For the text-containing cell, return its midpoint in [x, y] coordinate format. 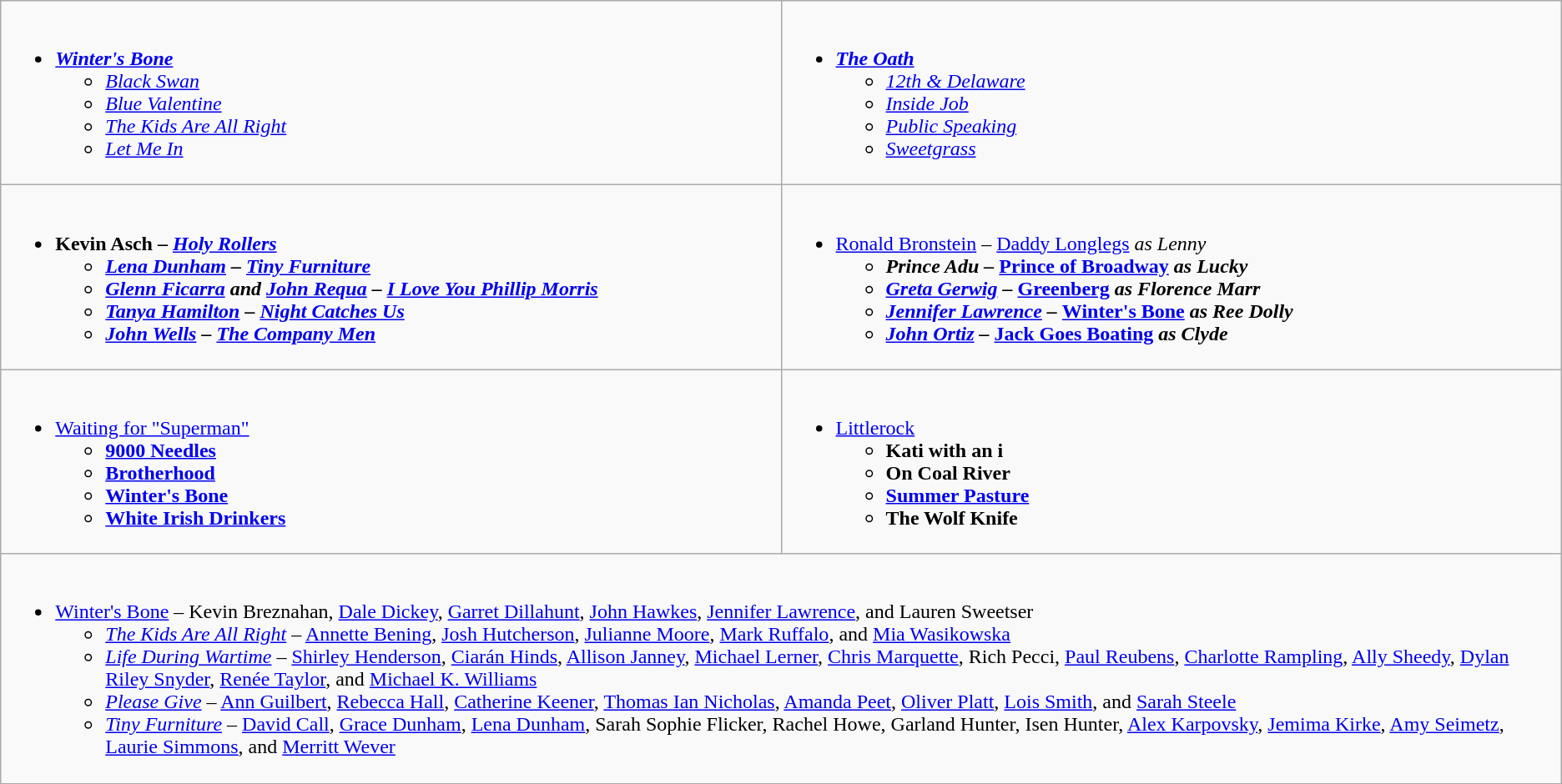
Waiting for "Superman"9000 NeedlesBrotherhoodWinter's BoneWhite Irish Drinkers [390, 462]
The Oath12th & DelawareInside JobPublic SpeakingSweetgrass [1171, 93]
Winter's BoneBlack SwanBlue ValentineThe Kids Are All RightLet Me In [390, 93]
LittlerockKati with an iOn Coal RiverSummer PastureThe Wolf Knife [1171, 462]
